For the text-containing cell, return its midpoint in (X, Y) coordinate format. 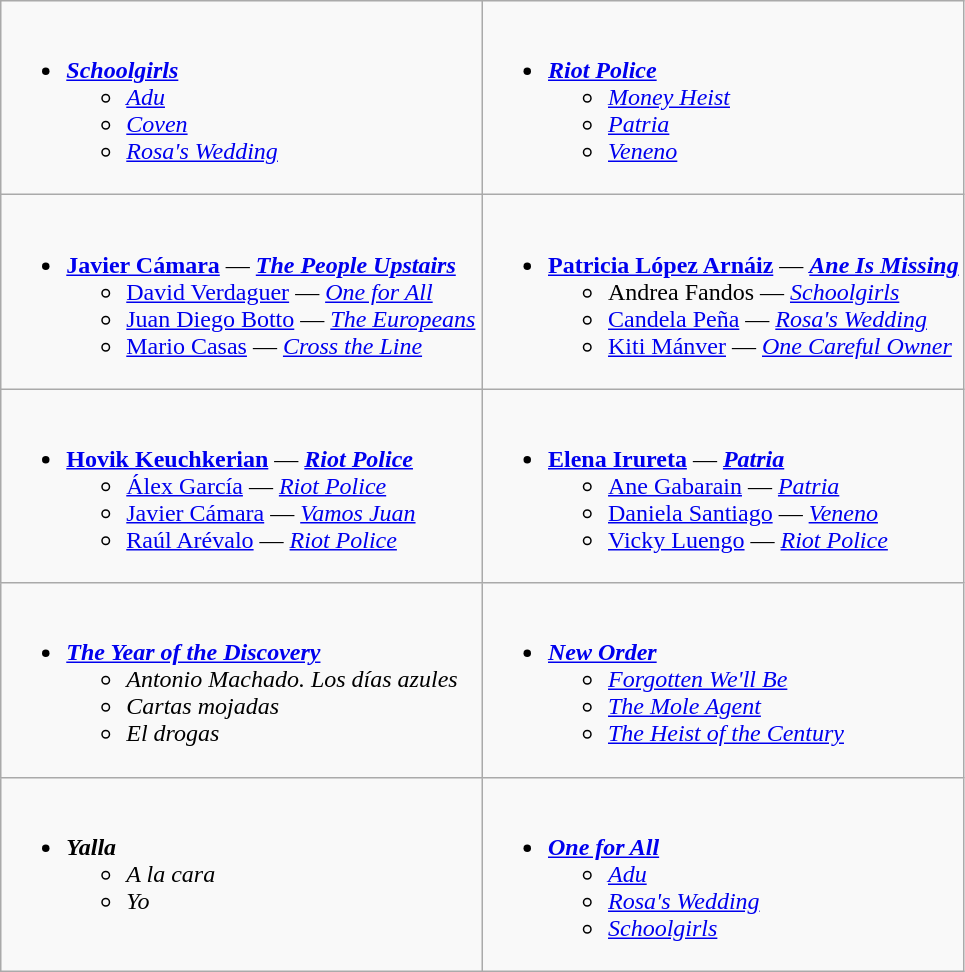
Javier Cámara — The People UpstairsDavid Verdaguer — One for AllJuan Diego Botto — The EuropeansMario Casas — Cross the Line (242, 292)
Patricia López Arnáiz — Ane Is MissingAndrea Fandos — SchoolgirlsCandela Peña — Rosa's WeddingKiti Mánver — One Careful Owner (723, 292)
One for AllAduRosa's WeddingSchoolgirls (723, 874)
YallaA la caraYo (242, 874)
Riot PoliceMoney HeistPatriaVeneno (723, 98)
Elena Irureta — PatriaAne Gabarain — PatriaDaniela Santiago — VenenoVicky Luengo — Riot Police (723, 486)
The Year of the DiscoveryAntonio Machado. Los días azulesCartas mojadasEl drogas (242, 680)
SchoolgirlsAduCovenRosa's Wedding (242, 98)
New OrderForgotten We'll BeThe Mole AgentThe Heist of the Century (723, 680)
Hovik Keuchkerian — Riot PoliceÁlex García — Riot PoliceJavier Cámara — Vamos JuanRaúl Arévalo — Riot Police (242, 486)
